Provide the [x, y] coordinate of the cell's center where the given text is located.  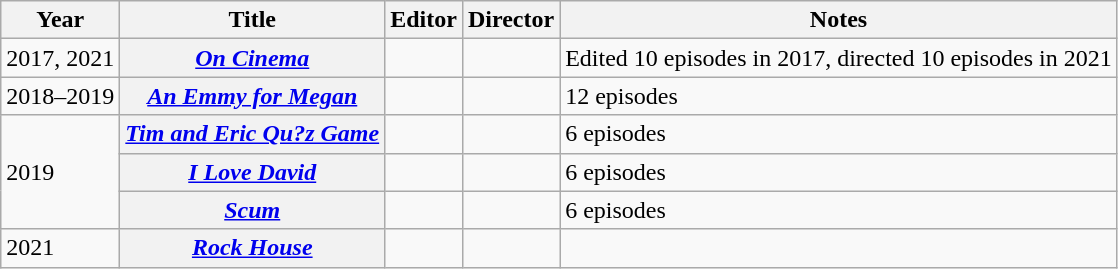
Tim and Eric Qu?z Game [252, 134]
Edited 10 episodes in 2017, directed 10 episodes in 2021 [839, 58]
Rock House [252, 248]
12 episodes [839, 96]
2018–2019 [60, 96]
Year [60, 20]
On Cinema [252, 58]
2017, 2021 [60, 58]
An Emmy for Megan [252, 96]
2021 [60, 248]
Scum [252, 210]
Notes [839, 20]
Editor [424, 20]
2019 [60, 172]
I Love David [252, 172]
Director [510, 20]
Title [252, 20]
